From the cell containing the given text, extract its center point as [X, Y] coordinate. 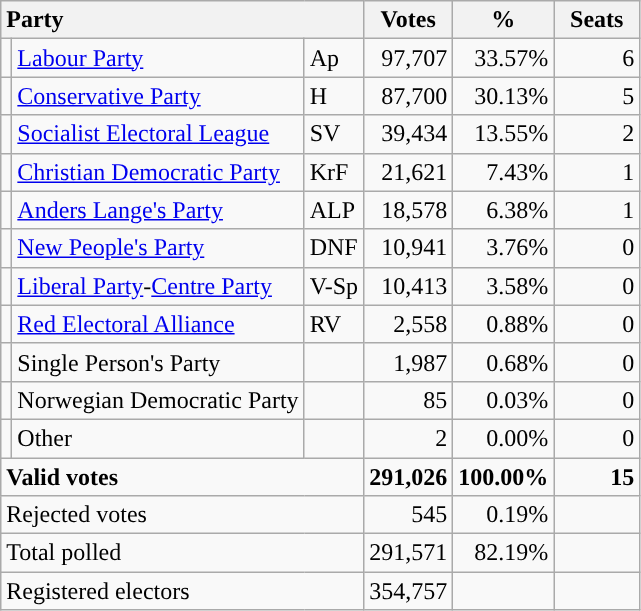
5 [597, 96]
ALP [334, 210]
21,621 [408, 172]
10,941 [408, 248]
Conservative Party [158, 96]
Socialist Electoral League [158, 134]
7.43% [504, 172]
2,558 [408, 324]
Registered electors [182, 591]
Valid votes [182, 477]
Seats [597, 20]
10,413 [408, 286]
3.58% [504, 286]
SV [334, 134]
0.88% [504, 324]
RV [334, 324]
Red Electoral Alliance [158, 324]
0.19% [504, 515]
Norwegian Democratic Party [158, 400]
% [504, 20]
82.19% [504, 553]
Votes [408, 20]
3.76% [504, 248]
545 [408, 515]
291,026 [408, 477]
6 [597, 58]
18,578 [408, 210]
H [334, 96]
0.68% [504, 362]
Other [158, 438]
Rejected votes [182, 515]
30.13% [504, 96]
97,707 [408, 58]
Total polled [182, 553]
1,987 [408, 362]
15 [597, 477]
85 [408, 400]
DNF [334, 248]
0.00% [504, 438]
Single Person's Party [158, 362]
0.03% [504, 400]
KrF [334, 172]
6.38% [504, 210]
Labour Party [158, 58]
33.57% [504, 58]
100.00% [504, 477]
Party [182, 20]
354,757 [408, 591]
Ap [334, 58]
Liberal Party-Centre Party [158, 286]
39,434 [408, 134]
Anders Lange's Party [158, 210]
New People's Party [158, 248]
13.55% [504, 134]
291,571 [408, 553]
V-Sp [334, 286]
Christian Democratic Party [158, 172]
87,700 [408, 96]
